Extract the [x, y] coordinate from the center of the cell holding the provided text.  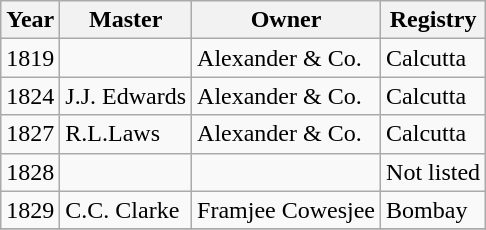
Registry [434, 20]
Not listed [434, 172]
1828 [30, 172]
1827 [30, 134]
1819 [30, 58]
R.L.Laws [126, 134]
1824 [30, 96]
Framjee Cowesjee [286, 210]
C.C. Clarke [126, 210]
Bombay [434, 210]
J.J. Edwards [126, 96]
1829 [30, 210]
Owner [286, 20]
Year [30, 20]
Master [126, 20]
